Find where the given text appears and provide that cell's center as (X, Y) coordinate. 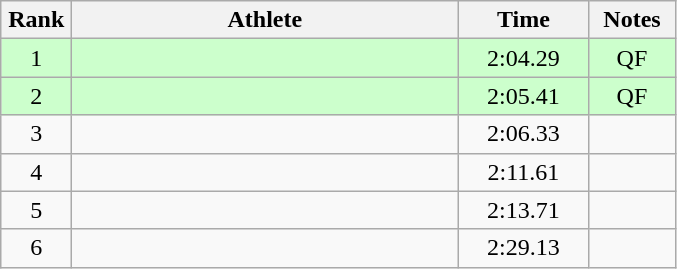
1 (36, 58)
2:06.33 (524, 134)
6 (36, 248)
2 (36, 96)
2:05.41 (524, 96)
Rank (36, 20)
2:11.61 (524, 172)
2:04.29 (524, 58)
2:29.13 (524, 248)
4 (36, 172)
Athlete (265, 20)
Notes (632, 20)
Time (524, 20)
2:13.71 (524, 210)
3 (36, 134)
5 (36, 210)
